Find where the given text appears and provide that cell's center as (x, y) coordinate. 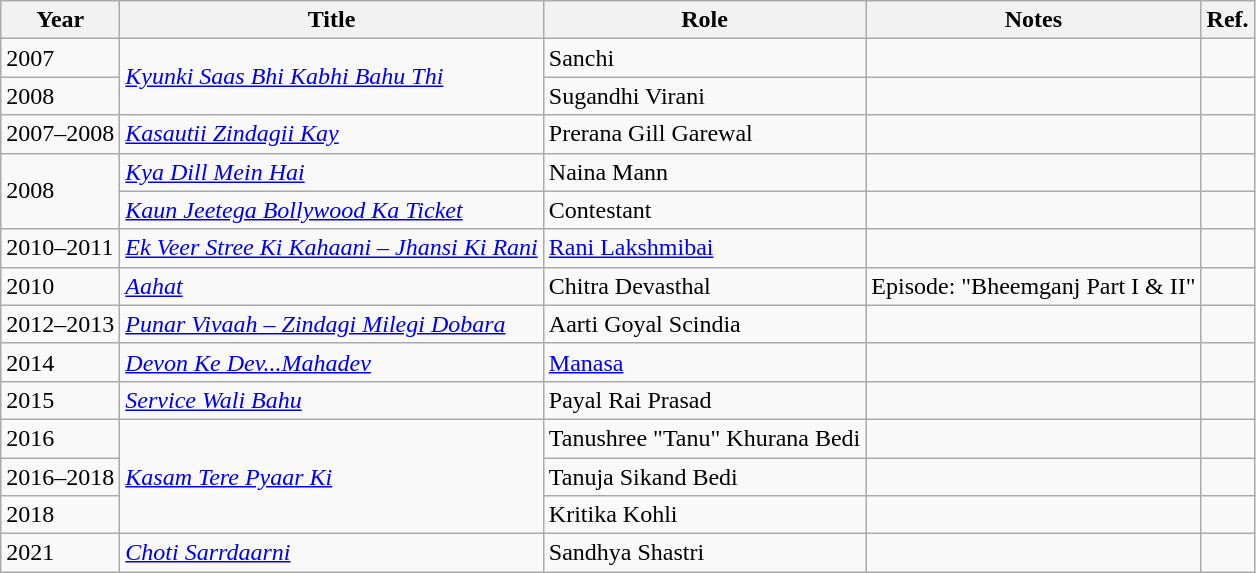
Ref. (1228, 20)
2016 (60, 438)
Kasautii Zindagii Kay (332, 134)
Role (704, 20)
Rani Lakshmibai (704, 248)
Devon Ke Dev...Mahadev (332, 362)
Chitra Devasthal (704, 286)
Service Wali Bahu (332, 400)
Tanuja Sikand Bedi (704, 477)
2021 (60, 553)
2014 (60, 362)
2007–2008 (60, 134)
Episode: "Bheemganj Part I & II" (1034, 286)
Choti Sarrdaarni (332, 553)
Kya Dill Mein Hai (332, 172)
Kaun Jeetega Bollywood Ka Ticket (332, 210)
2016–2018 (60, 477)
Aarti Goyal Scindia (704, 324)
Aahat (332, 286)
Sandhya Shastri (704, 553)
Kritika Kohli (704, 515)
2007 (60, 58)
Payal Rai Prasad (704, 400)
Notes (1034, 20)
Tanushree "Tanu" Khurana Bedi (704, 438)
2015 (60, 400)
Ek Veer Stree Ki Kahaani – Jhansi Ki Rani (332, 248)
Kyunki Saas Bhi Kabhi Bahu Thi (332, 77)
Year (60, 20)
Punar Vivaah – Zindagi Milegi Dobara (332, 324)
Title (332, 20)
Sanchi (704, 58)
Sugandhi Virani (704, 96)
Prerana Gill Garewal (704, 134)
2018 (60, 515)
2010 (60, 286)
Naina Mann (704, 172)
2010–2011 (60, 248)
Kasam Tere Pyaar Ki (332, 476)
2012–2013 (60, 324)
Contestant (704, 210)
Manasa (704, 362)
